Scan for the cell matching the given text and deliver its [x, y] coordinate at center. 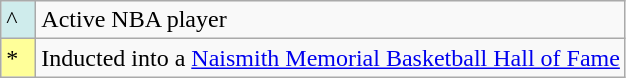
* [18, 58]
Inducted into a Naismith Memorial Basketball Hall of Fame [331, 58]
Active NBA player [331, 20]
^ [18, 20]
